Output the (x, y) coordinate of the center of the cell containing the given text.  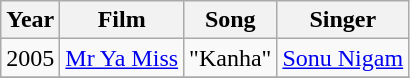
Mr Ya Miss (122, 58)
Song (230, 20)
Year (30, 20)
2005 (30, 58)
Sonu Nigam (343, 58)
Film (122, 20)
"Kanha" (230, 58)
Singer (343, 20)
